Capture the cell that displays the provided text and extract its [X, Y] central coordinate. 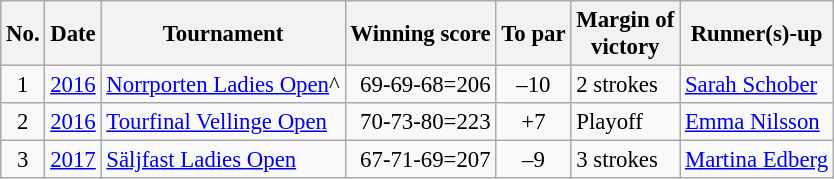
Tournament [223, 34]
70-73-80=223 [420, 122]
Playoff [626, 122]
2 strokes [626, 85]
+7 [534, 122]
3 strokes [626, 160]
1 [23, 85]
–9 [534, 160]
No. [23, 34]
Winning score [420, 34]
69-69-68=206 [420, 85]
To par [534, 34]
Tourfinal Vellinge Open [223, 122]
Margin ofvictory [626, 34]
Säljfast Ladies Open [223, 160]
Sarah Schober [757, 85]
Martina Edberg [757, 160]
2017 [73, 160]
Norrporten Ladies Open^ [223, 85]
67-71-69=207 [420, 160]
Emma Nilsson [757, 122]
Runner(s)-up [757, 34]
2 [23, 122]
–10 [534, 85]
Date [73, 34]
3 [23, 160]
